Extract the (x, y) coordinate from the center of the cell holding the provided text.  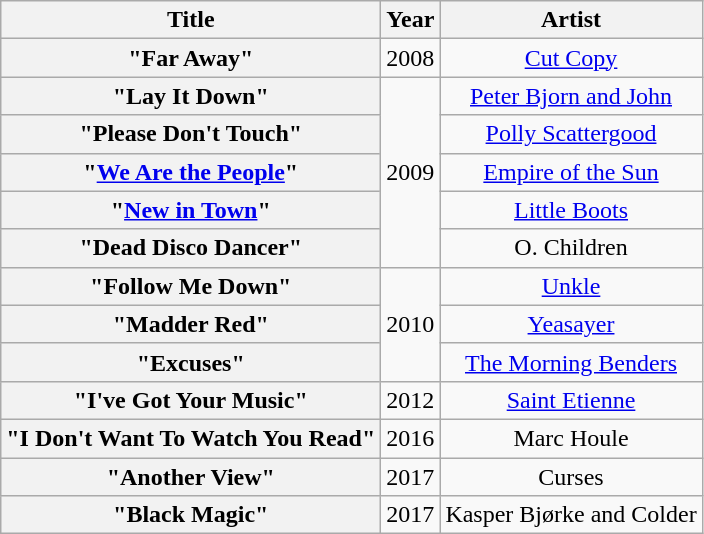
2010 (410, 324)
"I've Got Your Music" (191, 400)
Curses (571, 477)
"Black Magic" (191, 515)
The Morning Benders (571, 362)
Marc Houle (571, 438)
2009 (410, 172)
"Far Away" (191, 58)
Empire of the Sun (571, 172)
Saint Etienne (571, 400)
Kasper Bjørke and Colder (571, 515)
2008 (410, 58)
Little Boots (571, 210)
"Follow Me Down" (191, 286)
Title (191, 20)
"Madder Red" (191, 324)
"Another View" (191, 477)
O. Children (571, 248)
"Dead Disco Dancer" (191, 248)
Year (410, 20)
"Excuses" (191, 362)
Cut Copy (571, 58)
"We Are the People" (191, 172)
Polly Scattergood (571, 134)
2012 (410, 400)
"I Don't Want To Watch You Read" (191, 438)
Unkle (571, 286)
Artist (571, 20)
"Lay It Down" (191, 96)
Yeasayer (571, 324)
Peter Bjorn and John (571, 96)
2016 (410, 438)
"Please Don't Touch" (191, 134)
"New in Town" (191, 210)
